Locate the cell with the specified text and output its (X, Y) center coordinate. 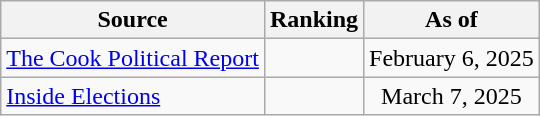
Ranking (314, 20)
Inside Elections (133, 96)
As of (452, 20)
March 7, 2025 (452, 96)
The Cook Political Report (133, 58)
Source (133, 20)
February 6, 2025 (452, 58)
